Locate the cell with the specified text and output its (x, y) center coordinate. 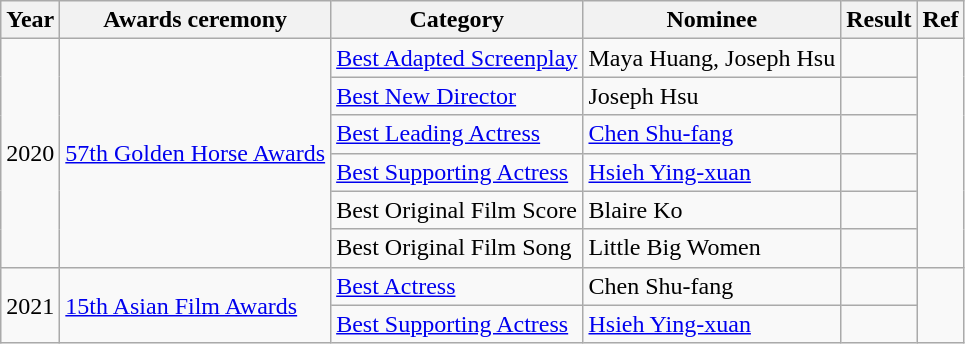
Best New Director (457, 96)
Category (457, 20)
57th Golden Horse Awards (196, 153)
Best Adapted Screenplay (457, 58)
2020 (30, 153)
Little Big Women (712, 248)
Ref (940, 20)
15th Asian Film Awards (196, 305)
Blaire Ko (712, 210)
Nominee (712, 20)
Best Leading Actress (457, 134)
Best Original Film Song (457, 248)
Maya Huang, Joseph Hsu (712, 58)
Awards ceremony (196, 20)
Joseph Hsu (712, 96)
Best Actress (457, 286)
Result (879, 20)
2021 (30, 305)
Best Original Film Score (457, 210)
Year (30, 20)
